Detect which cell encompasses the target text, then output its [x, y] center coordinate. 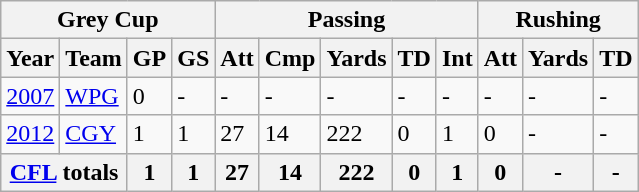
2012 [30, 134]
CGY [94, 134]
Cmp [290, 58]
GP [149, 58]
Rushing [558, 20]
Passing [346, 20]
Grey Cup [108, 20]
GS [194, 58]
2007 [30, 96]
Year [30, 58]
Team [94, 58]
Int [457, 58]
CFL totals [64, 172]
WPG [94, 96]
